Locate the cell with the specified text and output its (X, Y) center coordinate. 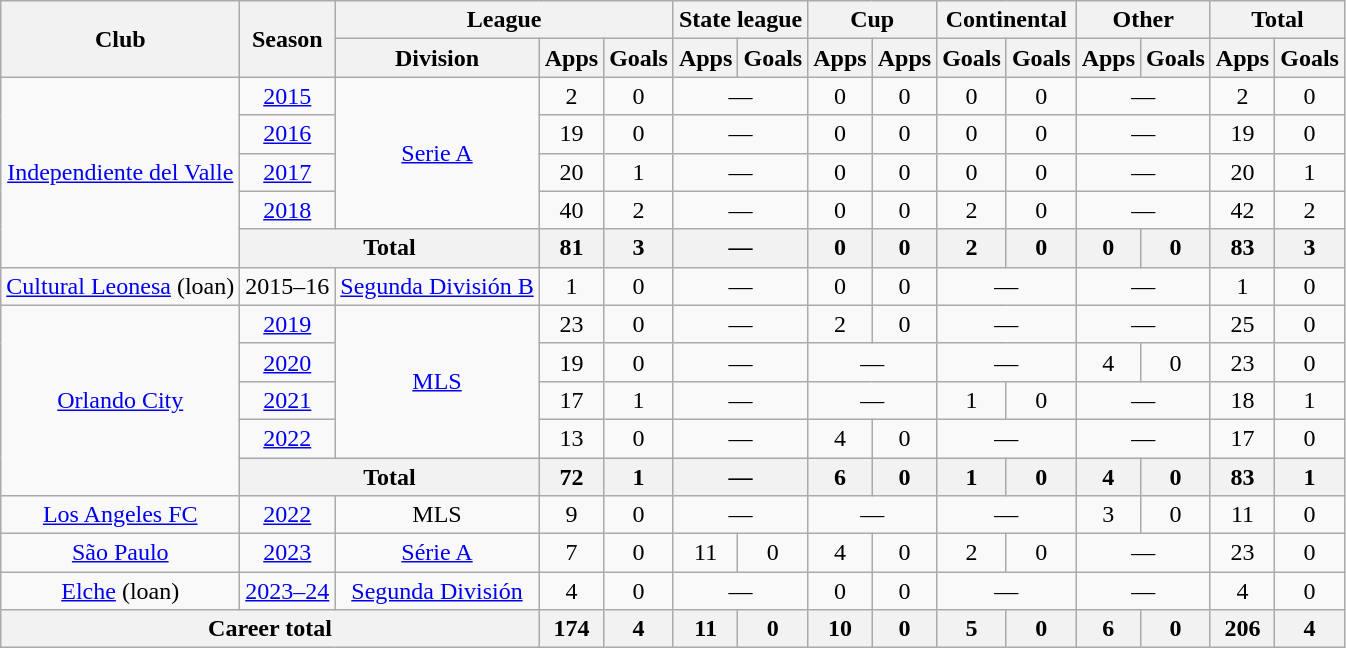
São Paulo (120, 553)
Série A (437, 553)
2018 (288, 210)
2015–16 (288, 286)
League (504, 20)
174 (571, 629)
2020 (288, 362)
25 (1242, 324)
Career total (270, 629)
Club (120, 39)
2019 (288, 324)
Segunda División B (437, 286)
2023–24 (288, 591)
Serie A (437, 153)
40 (571, 210)
7 (571, 553)
10 (840, 629)
42 (1242, 210)
Cultural Leonesa (loan) (120, 286)
72 (571, 477)
Season (288, 39)
2016 (288, 134)
Elche (loan) (120, 591)
Continental (1007, 20)
Segunda División (437, 591)
Los Angeles FC (120, 515)
2015 (288, 96)
2021 (288, 400)
2017 (288, 172)
Independiente del Valle (120, 172)
81 (571, 248)
18 (1242, 400)
206 (1242, 629)
9 (571, 515)
State league (740, 20)
Orlando City (120, 400)
Division (437, 58)
Cup (872, 20)
Other (1143, 20)
2023 (288, 553)
13 (571, 438)
5 (972, 629)
